Output the [X, Y] coordinate of the center of the cell containing the given text.  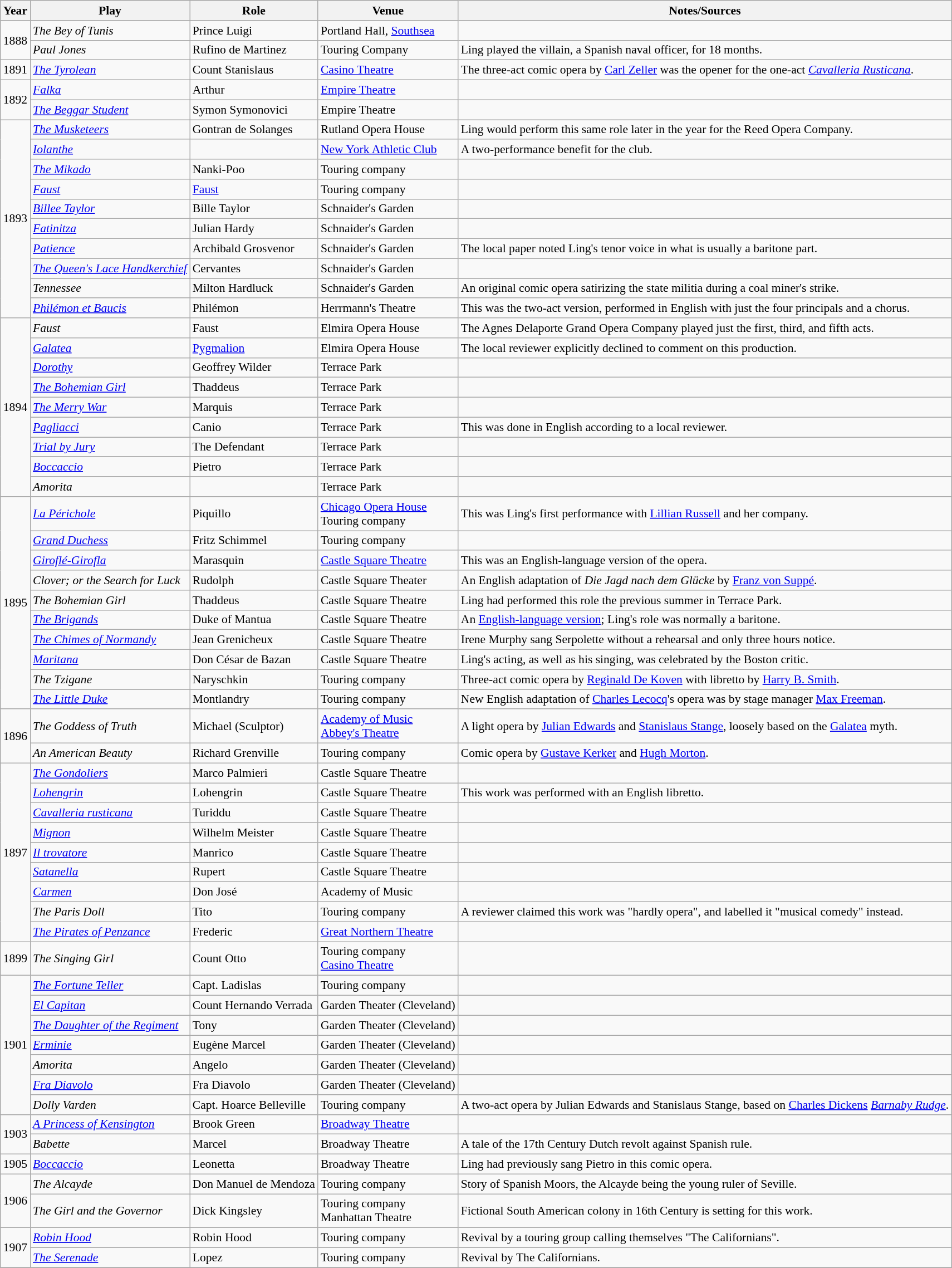
1895 [16, 603]
The Agnes Delaporte Grand Opera Company played just the first, third, and fifth acts. [705, 328]
The local reviewer explicitly declined to comment on this production. [705, 348]
Manrico [254, 853]
Count Hernando Verrada [254, 1006]
The Gondoliers [110, 773]
Dorothy [110, 368]
Count Stanislaus [254, 70]
Geoffrey Wilder [254, 368]
Cervantes [254, 268]
The Tyrolean [110, 70]
Billee Taylor [110, 209]
Babette [110, 1144]
Dick Kingsley [254, 1211]
Brook Green [254, 1124]
Milton Hardluck [254, 288]
1907 [16, 1247]
Iolanthe [110, 150]
Lopez [254, 1258]
Revival by The Californians. [705, 1258]
Symon Symonovici [254, 110]
1896 [16, 736]
The Bey of Tunis [110, 31]
This work was performed with an English libretto. [705, 793]
The Brigands [110, 620]
Pietro [254, 467]
The Little Duke [110, 699]
El Capitan [110, 1006]
The three-act comic opera by Carl Zeller was the opener for the one-act Cavalleria Rusticana. [705, 70]
Tony [254, 1025]
Rupert [254, 872]
Turiddu [254, 813]
Ling had previously sang Pietro in this comic opera. [705, 1164]
Satanella [110, 872]
Nanki-Poo [254, 169]
A two-performance benefit for the club. [705, 150]
Great Northern Theatre [388, 932]
Ling would perform this same role later in the year for the Reed Opera Company. [705, 130]
The Chimes of Normandy [110, 640]
Ling played the villain, a Spanish naval officer, for 18 months. [705, 50]
Fatinitza [110, 229]
Capt. Ladislas [254, 986]
This was done in English according to a local reviewer. [705, 427]
Rutland Opera House [388, 130]
Don Manuel de Mendoza [254, 1184]
Gontran de Solanges [254, 130]
Archibald Grosvenor [254, 249]
1891 [16, 70]
Eugène Marcel [254, 1045]
The Paris Doll [110, 912]
The Serenade [110, 1258]
Touring companyManhattan Theatre [388, 1211]
Marasquin [254, 561]
Tennessee [110, 288]
1888 [16, 40]
Il trovatore [110, 853]
Philémon et Baucis [110, 309]
Cavalleria rusticana [110, 813]
An English adaptation of Die Jagd nach dem Glücke by Franz von Suppé. [705, 580]
Erminie [110, 1045]
1905 [16, 1164]
Canio [254, 427]
Comic opera by Gustave Kerker and Hugh Morton. [705, 753]
The Alcayde [110, 1184]
Carmen [110, 892]
Galatea [110, 348]
Irene Murphy sang Serpolette without a rehearsal and only three hours notice. [705, 640]
Story of Spanish Moors, the Alcayde being the young ruler of Seville. [705, 1184]
The Goddess of Truth [110, 726]
Richard Grenville [254, 753]
Venue [388, 11]
1897 [16, 852]
Julian Hardy [254, 229]
Marquis [254, 408]
Tito [254, 912]
The Defendant [254, 447]
Fictional South American colony in 16th Century is setting for this work. [705, 1211]
Leonetta [254, 1164]
Piquillo [254, 513]
Ling had performed this role the previous summer in Terrace Park. [705, 600]
Rudolph [254, 580]
Marcel [254, 1144]
1901 [16, 1045]
Don José [254, 892]
Prince Luigi [254, 31]
1892 [16, 100]
New York Athletic Club [388, 150]
Casino Theatre [388, 70]
This was an English-language version of the opera. [705, 561]
Notes/Sources [705, 11]
Rufino de Martinez [254, 50]
Capt. Hoarce Belleville [254, 1105]
The Merry War [110, 408]
Wilhelm Meister [254, 833]
Count Otto [254, 959]
The Girl and the Governor [110, 1211]
Duke of Mantua [254, 620]
Angelo [254, 1065]
Mignon [110, 833]
Maritana [110, 660]
La Périchole [110, 513]
An original comic opera satirizing the state militia during a coal miner's strike. [705, 288]
Chicago Opera HouseTouring company [388, 513]
1903 [16, 1134]
Revival by a touring group calling themselves "The Californians". [705, 1238]
Herrmann's Theatre [388, 309]
Giroflé-Girofla [110, 561]
1906 [16, 1201]
A reviewer claimed this work was "hardly opera", and labelled it "musical comedy" instead. [705, 912]
Falka [110, 90]
Clover; or the Search for Luck [110, 580]
Jean Grenicheux [254, 640]
Year [16, 11]
The Pirates of Penzance [110, 932]
Role [254, 11]
Paul Jones [110, 50]
Academy of Music [388, 892]
Philémon [254, 309]
The Daughter of the Regiment [110, 1025]
The Beggar Student [110, 110]
This was the two-act version, performed in English with just the four principals and a chorus. [705, 309]
Arthur [254, 90]
Trial by Jury [110, 447]
Portland Hall, Southsea [388, 31]
Pagliacci [110, 427]
A tale of the 17th Century Dutch revolt against Spanish rule. [705, 1144]
Pygmalion [254, 348]
Don César de Bazan [254, 660]
The Singing Girl [110, 959]
Montlandry [254, 699]
Ling's acting, as well as his singing, was celebrated by the Boston critic. [705, 660]
Academy of MusicAbbey's Theatre [388, 726]
Touring Company [388, 50]
The Tzigane [110, 679]
A light opera by Julian Edwards and Stanislaus Stange, loosely based on the Galatea myth. [705, 726]
The local paper noted Ling's tenor voice in what is usually a baritone part. [705, 249]
Three-act comic opera by Reginald De Koven with libretto by Harry B. Smith. [705, 679]
An American Beauty [110, 753]
New English adaptation of Charles Lecocq's opera was by stage manager Max Freeman. [705, 699]
1894 [16, 408]
The Mikado [110, 169]
Naryschkin [254, 679]
Michael (Sculptor) [254, 726]
An English-language version; Ling's role was normally a baritone. [705, 620]
Fritz Schimmel [254, 541]
Patience [110, 249]
Dolly Varden [110, 1105]
Bille Taylor [254, 209]
A two-act opera by Julian Edwards and Stanislaus Stange, based on Charles Dickens Barnaby Rudge. [705, 1105]
Play [110, 11]
Castle Square Theater [388, 580]
The Musketeers [110, 130]
Marco Palmieri [254, 773]
The Fortune Teller [110, 986]
Grand Duchess [110, 541]
Frederic [254, 932]
A Princess of Kensington [110, 1124]
Touring companyCasino Theatre [388, 959]
1899 [16, 959]
This was Ling's first performance with Lillian Russell and her company. [705, 513]
1893 [16, 219]
The Queen's Lace Handkerchief [110, 268]
